Determine the [x, y] coordinate at the center of the cell enclosing the given text.  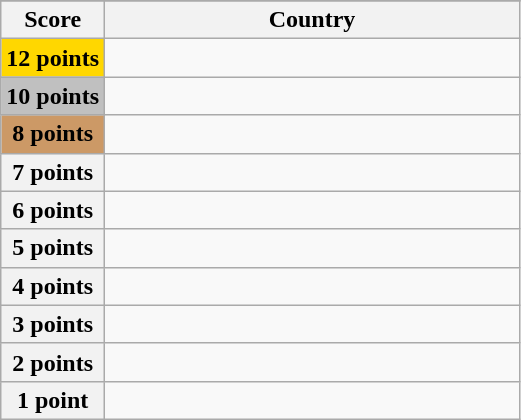
1 point [53, 400]
12 points [53, 58]
Score [53, 20]
Country [312, 20]
3 points [53, 324]
5 points [53, 248]
2 points [53, 362]
10 points [53, 96]
6 points [53, 210]
8 points [53, 134]
7 points [53, 172]
4 points [53, 286]
